Capture the cell that displays the provided text and extract its [x, y] central coordinate. 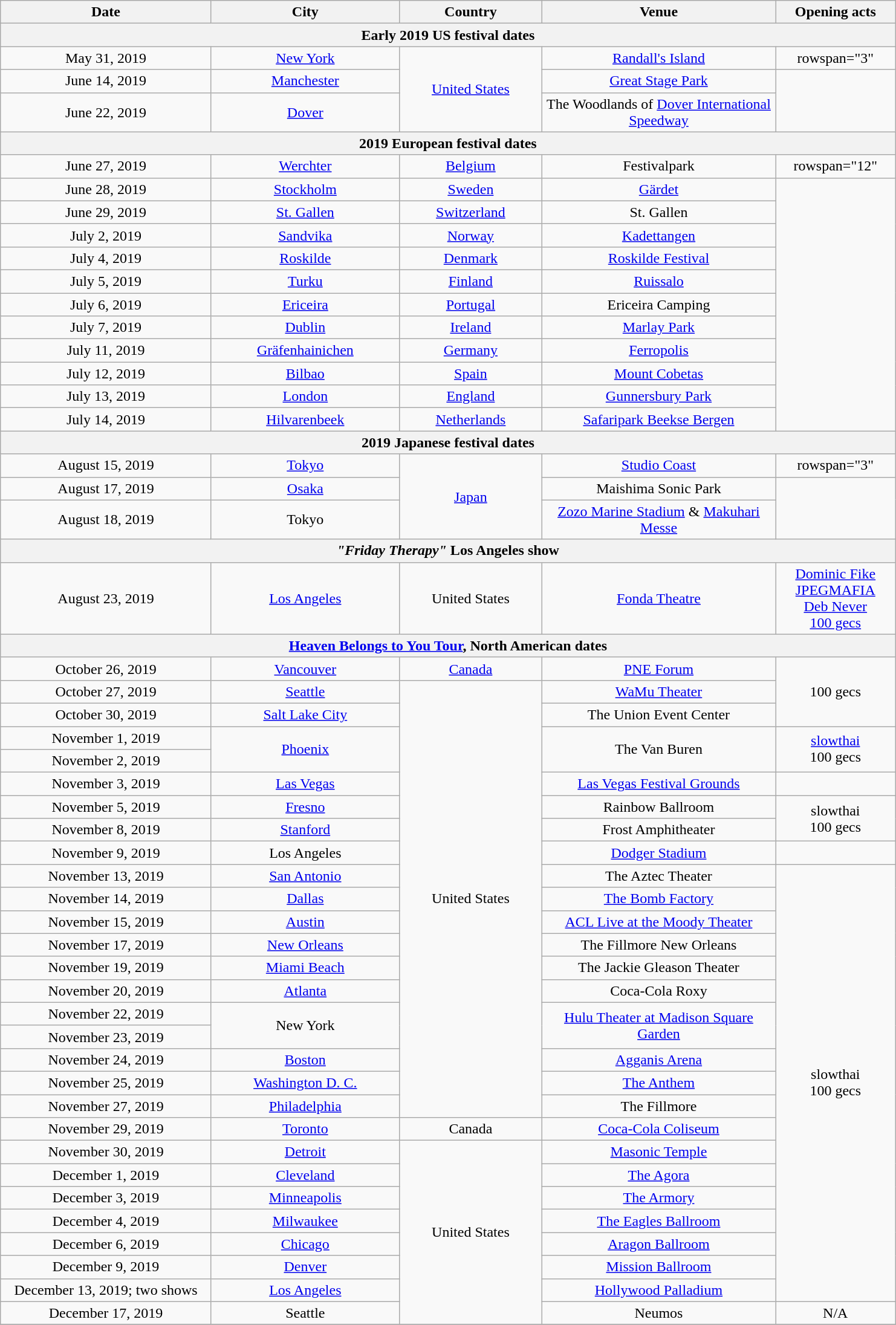
August 17, 2019 [106, 488]
October 27, 2019 [106, 692]
New Orleans [305, 945]
Ferropolis [658, 351]
Ireland [470, 328]
Spain [470, 374]
Hulu Theater at Madison Square Garden [658, 1025]
Milwaukee [305, 1221]
The Eagles Ballroom [658, 1221]
Las Vegas Festival Grounds [658, 784]
October 26, 2019 [106, 669]
December 9, 2019 [106, 1267]
Chicago [305, 1244]
The Bomb Factory [658, 899]
The Aztec Theater [658, 876]
Belgium [470, 166]
Sandvika [305, 235]
Denmark [470, 258]
Great Stage Park [658, 81]
November 14, 2019 [106, 899]
ACL Live at the Moody Theater [658, 922]
November 1, 2019 [106, 738]
The Agora [658, 1175]
Early 2019 US festival dates [448, 35]
Hilvarenbeek [305, 420]
Vancouver [305, 669]
Festivalpark [658, 166]
Roskilde Festival [658, 258]
November 2, 2019 [106, 761]
July 2, 2019 [106, 235]
December 4, 2019 [106, 1221]
London [305, 397]
The Fillmore New Orleans [658, 945]
Toronto [305, 1129]
July 6, 2019 [106, 304]
November 3, 2019 [106, 784]
June 29, 2019 [106, 212]
Boston [305, 1060]
Masonic Temple [658, 1152]
Ruissalo [658, 281]
Dover [305, 112]
November 8, 2019 [106, 830]
July 7, 2019 [106, 328]
Safaripark Beekse Bergen [658, 420]
July 4, 2019 [106, 258]
Opening acts [836, 12]
Frost Amphitheater [658, 830]
WaMu Theater [658, 692]
Ericeira [305, 304]
Kadettangen [658, 235]
Fresno [305, 807]
December 13, 2019; two shows [106, 1290]
July 12, 2019 [106, 374]
Dominic FikeJPEGMAFIADeb Never100 gecs [836, 598]
Phoenix [305, 750]
June 28, 2019 [106, 189]
Roskilde [305, 258]
Hollywood Palladium [658, 1290]
November 24, 2019 [106, 1060]
November 27, 2019 [106, 1106]
Dallas [305, 899]
Marlay Park [658, 328]
July 13, 2019 [106, 397]
November 15, 2019 [106, 922]
Portugal [470, 304]
October 30, 2019 [106, 714]
November 29, 2019 [106, 1129]
2019 Japanese festival dates [448, 442]
June 22, 2019 [106, 112]
Stockholm [305, 189]
July 11, 2019 [106, 351]
August 23, 2019 [106, 598]
The Anthem [658, 1083]
Venue [658, 12]
November 20, 2019 [106, 991]
Gräfenhainichen [305, 351]
Neumos [658, 1313]
Maishima Sonic Park [658, 488]
The Jackie Gleason Theater [658, 968]
Japan [470, 497]
Turku [305, 281]
November 19, 2019 [106, 968]
November 23, 2019 [106, 1037]
Norway [470, 235]
Dublin [305, 328]
November 30, 2019 [106, 1152]
Switzerland [470, 212]
City [305, 12]
The Armory [658, 1198]
July 5, 2019 [106, 281]
December 6, 2019 [106, 1244]
Detroit [305, 1152]
PNE Forum [658, 669]
Atlanta [305, 991]
December 3, 2019 [106, 1198]
Studio Coast [658, 465]
Agganis Arena [658, 1060]
Minneapolis [305, 1198]
The Woodlands of Dover International Speedway [658, 112]
2019 European festival dates [448, 143]
Cleveland [305, 1175]
The Fillmore [658, 1106]
Washington D. C. [305, 1083]
Fonda Theatre [658, 598]
England [470, 397]
Date [106, 12]
Coca-Cola Roxy [658, 991]
June 14, 2019 [106, 81]
rowspan="12" [836, 166]
Randall's Island [658, 58]
Osaka [305, 488]
Salt Lake City [305, 714]
May 31, 2019 [106, 58]
Netherlands [470, 420]
July 14, 2019 [106, 420]
Coca-Cola Coliseum [658, 1129]
Miami Beach [305, 968]
Denver [305, 1267]
The Union Event Center [658, 714]
November 5, 2019 [106, 807]
November 17, 2019 [106, 945]
Mount Cobetas [658, 374]
N/A [836, 1313]
Mission Ballroom [658, 1267]
December 17, 2019 [106, 1313]
November 22, 2019 [106, 1014]
August 18, 2019 [106, 520]
November 25, 2019 [106, 1083]
Country [470, 12]
Austin [305, 922]
Las Vegas [305, 784]
Gunnersbury Park [658, 397]
Bilbao [305, 374]
San Antonio [305, 876]
Dodger Stadium [658, 853]
Zozo Marine Stadium & Makuhari Messe [658, 520]
November 9, 2019 [106, 853]
Ericeira Camping [658, 304]
Gärdet [658, 189]
Sweden [470, 189]
Germany [470, 351]
December 1, 2019 [106, 1175]
August 15, 2019 [106, 465]
100 gecs [836, 692]
November 13, 2019 [106, 876]
Werchter [305, 166]
Rainbow Ballroom [658, 807]
Aragon Ballroom [658, 1244]
Manchester [305, 81]
June 27, 2019 [106, 166]
"Friday Therapy" Los Angeles show [448, 551]
Heaven Belongs to You Tour, North American dates [448, 646]
The Van Buren [658, 750]
Finland [470, 281]
Philadelphia [305, 1106]
Stanford [305, 830]
